Pinpoint the cell where the given text exists, returning its [x, y] midpoint coordinate. 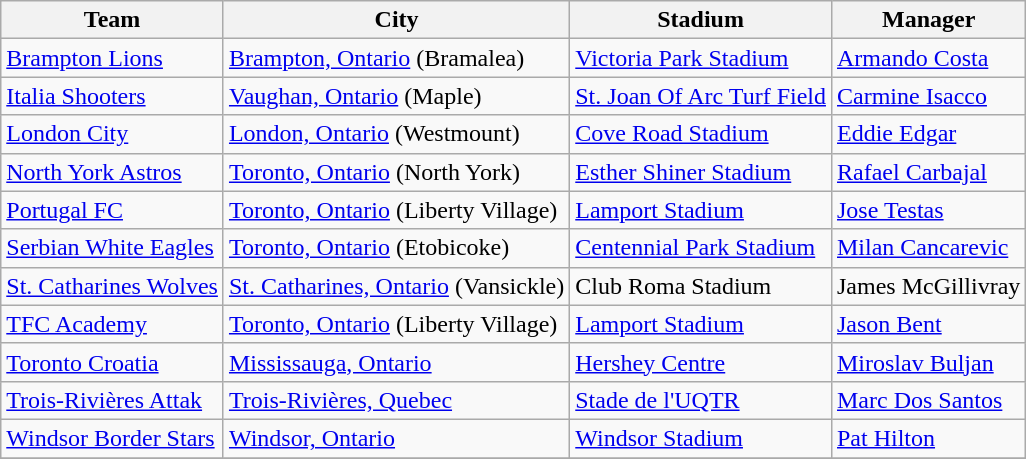
St. Catharines Wolves [112, 286]
Portugal FC [112, 210]
Stade de l'UQTR [701, 400]
London, Ontario (Westmount) [396, 134]
Jose Testas [928, 210]
Vaughan, Ontario (Maple) [396, 96]
Serbian White Eagles [112, 248]
Pat Hilton [928, 438]
North York Astros [112, 172]
Stadium [701, 20]
City [396, 20]
Toronto, Ontario (North York) [396, 172]
Hershey Centre [701, 362]
Windsor Border Stars [112, 438]
Brampton Lions [112, 58]
Centennial Park Stadium [701, 248]
Jason Bent [928, 324]
Mississauga, Ontario [396, 362]
Team [112, 20]
TFC Academy [112, 324]
Italia Shooters [112, 96]
James McGillivray [928, 286]
Club Roma Stadium [701, 286]
Victoria Park Stadium [701, 58]
Milan Cancarevic [928, 248]
Armando Costa [928, 58]
St. Joan Of Arc Turf Field [701, 96]
Manager [928, 20]
St. Catharines, Ontario (Vansickle) [396, 286]
Trois-Rivières Attak [112, 400]
Eddie Edgar [928, 134]
Carmine Isacco [928, 96]
Cove Road Stadium [701, 134]
Windsor Stadium [701, 438]
Marc Dos Santos [928, 400]
Windsor, Ontario [396, 438]
Brampton, Ontario (Bramalea) [396, 58]
Rafael Carbajal [928, 172]
Miroslav Buljan [928, 362]
Toronto, Ontario (Etobicoke) [396, 248]
Toronto Croatia [112, 362]
London City [112, 134]
Esther Shiner Stadium [701, 172]
Trois-Rivières, Quebec [396, 400]
